Return the (x, y) coordinate for the center point of the cell that contains the specified text.  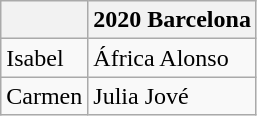
Isabel (44, 58)
Julia Jové (172, 96)
Carmen (44, 96)
2020 Barcelona (172, 20)
África Alonso (172, 58)
